Find where the given text appears and provide that cell's center as (x, y) coordinate. 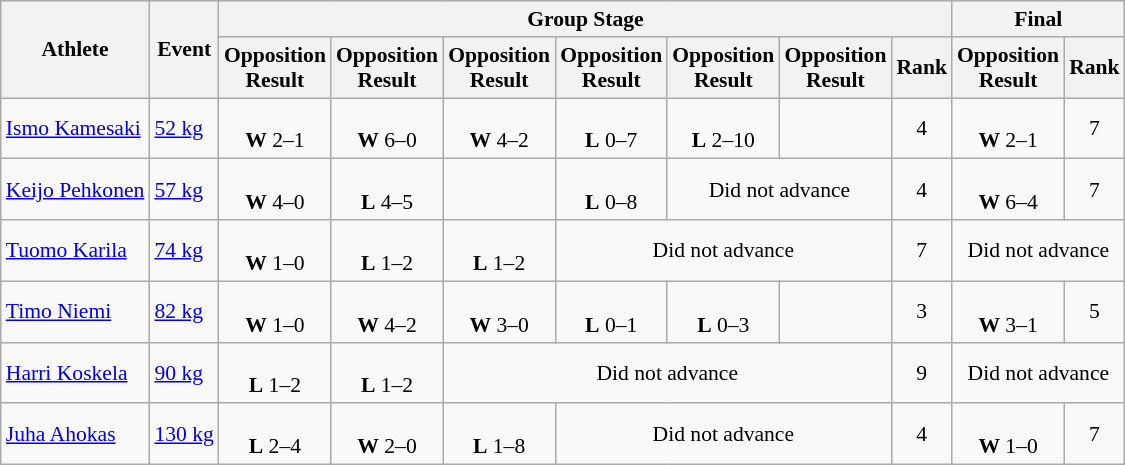
9 (922, 372)
L 0–8 (611, 190)
W 6–0 (387, 128)
90 kg (184, 372)
L 2–4 (275, 434)
L 4–5 (387, 190)
5 (1094, 312)
Event (184, 50)
130 kg (184, 434)
Athlete (76, 50)
52 kg (184, 128)
74 kg (184, 250)
82 kg (184, 312)
Tuomo Karila (76, 250)
Keijo Pehkonen (76, 190)
Harri Koskela (76, 372)
W 3–0 (499, 312)
W 3–1 (1008, 312)
57 kg (184, 190)
Group Stage (586, 19)
L 0–7 (611, 128)
W 4–0 (275, 190)
L 2–10 (723, 128)
Juha Ahokas (76, 434)
Final (1038, 19)
L 1–8 (499, 434)
3 (922, 312)
Timo Niemi (76, 312)
L 0–1 (611, 312)
L 0–3 (723, 312)
W 2–0 (387, 434)
Ismo Kamesaki (76, 128)
W 6–4 (1008, 190)
